Find where the given text appears and provide that cell's center as (X, Y) coordinate. 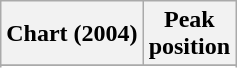
Chart (2004) (72, 34)
Peakposition (189, 34)
